Pinpoint the cell where the given text exists, returning its (X, Y) midpoint coordinate. 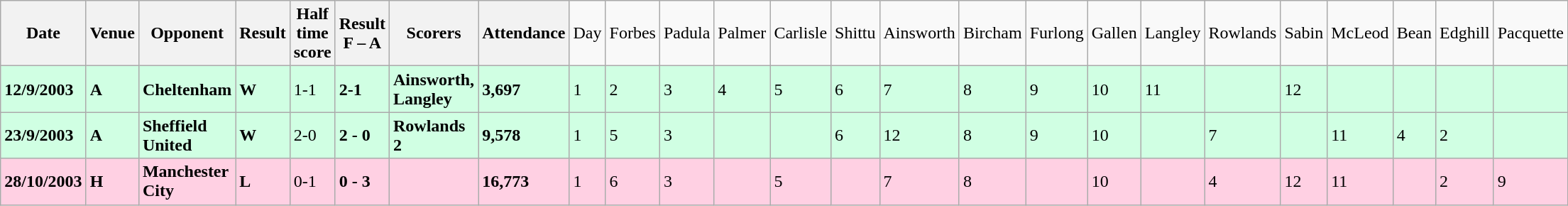
Ainsworth, Langley (434, 90)
Rowlands 2 (434, 135)
28/10/2003 (43, 182)
1-1 (312, 90)
Sheffield United (187, 135)
Edghill (1464, 33)
Day (588, 33)
Gallen (1114, 33)
Padula (686, 33)
2-1 (362, 90)
McLeod (1360, 33)
Manchester City (187, 182)
Rowlands (1242, 33)
Pacquette (1530, 33)
Sabin (1304, 33)
Shittu (855, 33)
L (263, 182)
2 - 0 (362, 135)
9,578 (524, 135)
16,773 (524, 182)
Palmer (742, 33)
Ainsworth (919, 33)
H (112, 182)
23/9/2003 (43, 135)
Bean (1414, 33)
Bircham (992, 33)
Langley (1173, 33)
0 - 3 (362, 182)
Attendance (524, 33)
3,697 (524, 90)
Venue (112, 33)
Cheltenham (187, 90)
0-1 (312, 182)
2-0 (312, 135)
Furlong (1056, 33)
ResultF – A (362, 33)
12/9/2003 (43, 90)
Carlisle (801, 33)
Half time score (312, 33)
Result (263, 33)
Scorers (434, 33)
Forbes (632, 33)
Opponent (187, 33)
Date (43, 33)
